For the text-containing cell, return its midpoint in [x, y] coordinate format. 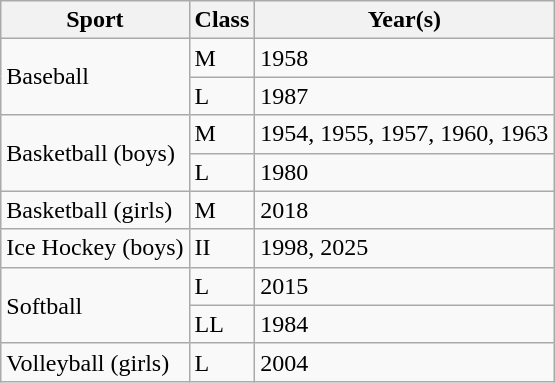
2004 [404, 362]
2018 [404, 210]
Class [222, 20]
Volleyball (girls) [95, 362]
Basketball (girls) [95, 210]
Softball [95, 305]
1998, 2025 [404, 248]
1980 [404, 172]
LL [222, 324]
1987 [404, 96]
1958 [404, 58]
Sport [95, 20]
2015 [404, 286]
1984 [404, 324]
Basketball (boys) [95, 153]
Year(s) [404, 20]
Ice Hockey (boys) [95, 248]
II [222, 248]
Baseball [95, 77]
1954, 1955, 1957, 1960, 1963 [404, 134]
